Pinpoint the cell where the given text exists, returning its (X, Y) midpoint coordinate. 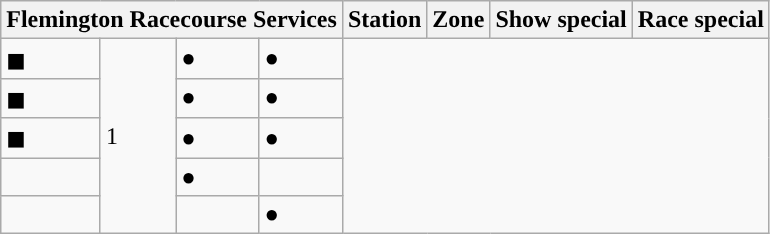
Station (384, 20)
Race special (700, 20)
Flemington Racecourse Services (172, 20)
1 (138, 136)
Zone (458, 20)
Show special (561, 20)
